Extract the [x, y] coordinate from the center of the cell holding the provided text.  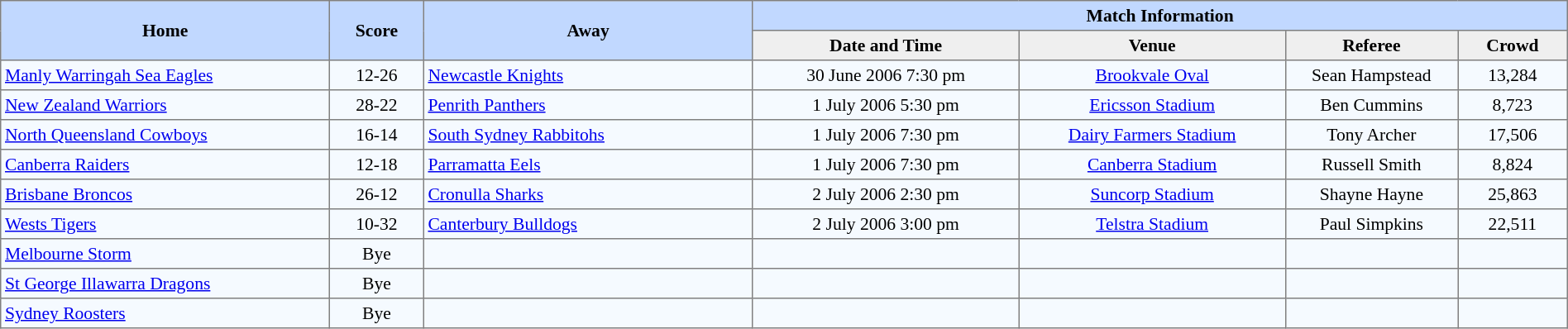
Sean Hampstead [1371, 75]
28-22 [377, 105]
Match Information [1159, 16]
1 July 2006 5:30 pm [886, 105]
Crowd [1513, 45]
Date and Time [886, 45]
25,863 [1513, 194]
Parramatta Eels [588, 164]
17,506 [1513, 135]
2 July 2006 2:30 pm [886, 194]
Canberra Stadium [1152, 164]
30 June 2006 7:30 pm [886, 75]
26-12 [377, 194]
Tony Archer [1371, 135]
Referee [1371, 45]
Suncorp Stadium [1152, 194]
8,723 [1513, 105]
Cronulla Sharks [588, 194]
Penrith Panthers [588, 105]
Wests Tigers [165, 224]
12-26 [377, 75]
Score [377, 31]
Ericsson Stadium [1152, 105]
22,511 [1513, 224]
16-14 [377, 135]
Melbourne Storm [165, 254]
North Queensland Cowboys [165, 135]
Brookvale Oval [1152, 75]
St George Illawarra Dragons [165, 284]
Brisbane Broncos [165, 194]
Ben Cummins [1371, 105]
12-18 [377, 164]
South Sydney Rabbitohs [588, 135]
Venue [1152, 45]
Newcastle Knights [588, 75]
Manly Warringah Sea Eagles [165, 75]
Dairy Farmers Stadium [1152, 135]
2 July 2006 3:00 pm [886, 224]
Telstra Stadium [1152, 224]
Canterbury Bulldogs [588, 224]
10-32 [377, 224]
Paul Simpkins [1371, 224]
Home [165, 31]
13,284 [1513, 75]
Away [588, 31]
Shayne Hayne [1371, 194]
8,824 [1513, 164]
Russell Smith [1371, 164]
Canberra Raiders [165, 164]
Sydney Roosters [165, 313]
New Zealand Warriors [165, 105]
